Output the [X, Y] coordinate of the center of the cell containing the given text.  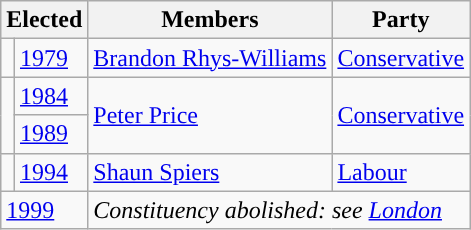
1979 [50, 58]
Brandon Rhys-Williams [210, 58]
Peter Price [210, 115]
Shaun Spiers [210, 172]
Constituency abolished: see London [279, 210]
1984 [50, 96]
Labour [401, 172]
1989 [50, 134]
Party [401, 20]
Members [210, 20]
1999 [44, 210]
1994 [50, 172]
Elected [44, 20]
